Return the (x, y) coordinate for the center point of the cell that contains the specified text.  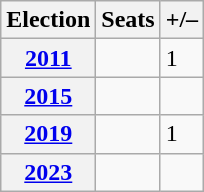
2011 (48, 58)
2023 (48, 172)
2015 (48, 96)
2019 (48, 134)
Election (48, 20)
Seats (128, 20)
+/– (182, 20)
